Identify which cell holds the provided text, then report its (x, y) central coordinate. 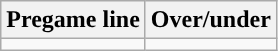
Pregame line (74, 20)
Over/under (210, 20)
